Find where the given text appears and provide that cell's center as [x, y] coordinate. 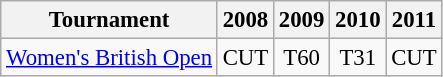
Women's British Open [110, 58]
2011 [414, 20]
2009 [302, 20]
T31 [358, 58]
2008 [245, 20]
T60 [302, 58]
2010 [358, 20]
Tournament [110, 20]
